Provide the [X, Y] coordinate of the cell's center where the given text is located.  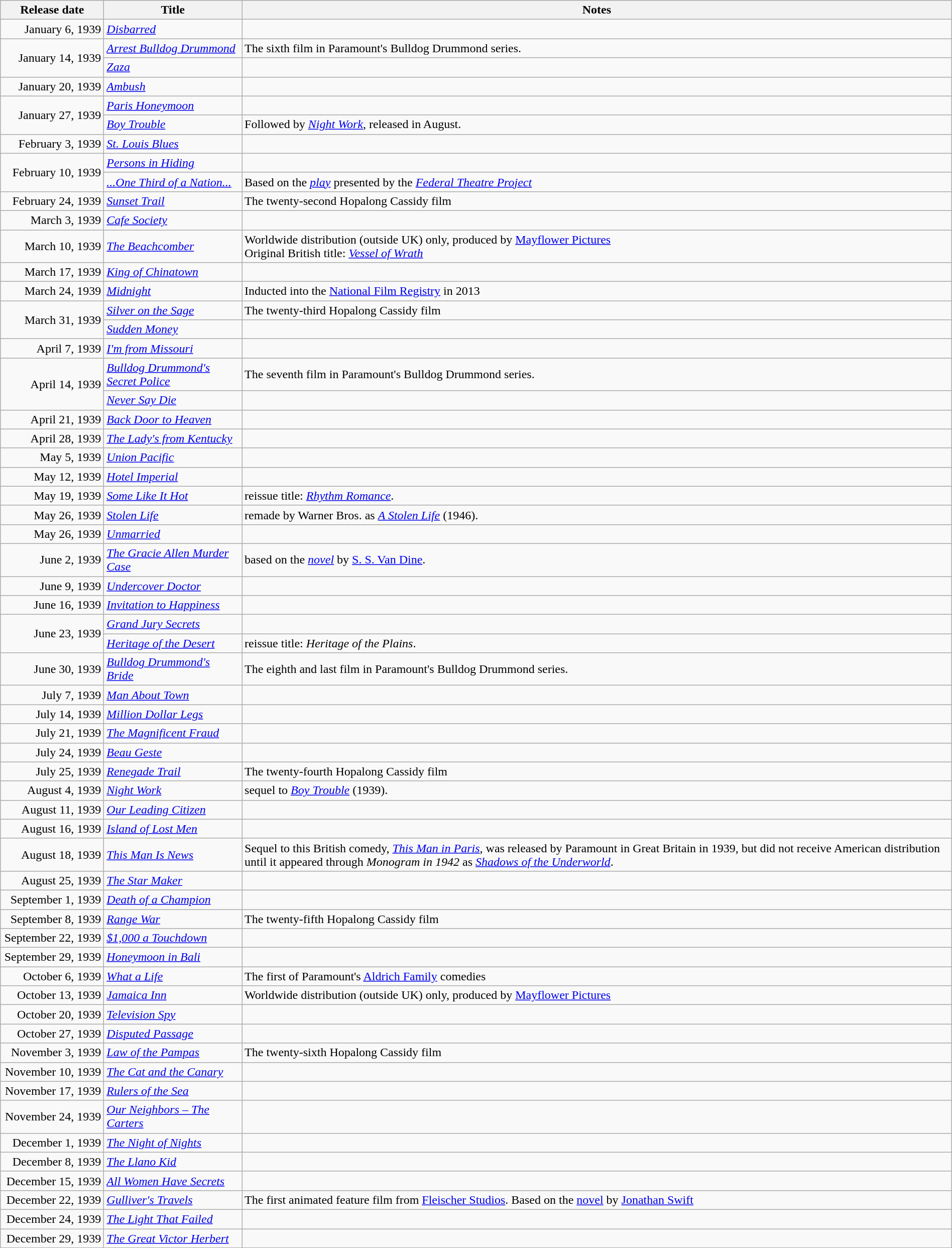
The Magnificent Fraud [173, 733]
Based on the play presented by the Federal Theatre Project [597, 182]
April 14, 1939 [52, 384]
September 29, 1939 [52, 957]
Cafe Society [173, 220]
June 30, 1939 [52, 669]
Union Pacific [173, 458]
February 3, 1939 [52, 144]
The Star Maker [173, 880]
The Night of Nights [173, 1143]
Law of the Pampas [173, 1053]
March 17, 1939 [52, 272]
September 22, 1939 [52, 938]
The first animated feature film from Fleischer Studios. Based on the novel by Jonathan Swift [597, 1200]
June 16, 1939 [52, 605]
September 1, 1939 [52, 899]
November 17, 1939 [52, 1091]
Silver on the Sage [173, 310]
July 14, 1939 [52, 714]
The twenty-fifth Hopalong Cassidy film [597, 919]
Stolen Life [173, 515]
Arrest Bulldog Drummond [173, 48]
August 25, 1939 [52, 880]
Our Leading Citizen [173, 810]
May 5, 1939 [52, 458]
Beau Geste [173, 752]
Death of a Champion [173, 899]
Renegade Trail [173, 771]
Rulers of the Sea [173, 1091]
Jamaica Inn [173, 995]
July 7, 1939 [52, 695]
The Light That Failed [173, 1219]
August 4, 1939 [52, 790]
...One Third of a Nation... [173, 182]
Notes [597, 10]
Release date [52, 10]
Hotel Imperial [173, 477]
December 29, 1939 [52, 1238]
June 23, 1939 [52, 634]
Million Dollar Legs [173, 714]
Unmarried [173, 534]
October 20, 1939 [52, 1014]
February 24, 1939 [52, 201]
Some Like It Hot [173, 496]
Undercover Doctor [173, 586]
March 24, 1939 [52, 291]
April 21, 1939 [52, 419]
based on the novel by S. S. Van Dine. [597, 559]
Honeymoon in Bali [173, 957]
I'm from Missouri [173, 349]
The Gracie Allen Murder Case [173, 559]
King of Chinatown [173, 272]
The twenty-fourth Hopalong Cassidy film [597, 771]
The Lady's from Kentucky [173, 438]
Bulldog Drummond's Secret Police [173, 375]
reissue title: Heritage of the Plains. [597, 643]
Television Spy [173, 1014]
Gulliver's Travels [173, 1200]
Never Say Die [173, 400]
July 24, 1939 [52, 752]
July 21, 1939 [52, 733]
January 14, 1939 [52, 58]
December 15, 1939 [52, 1181]
The twenty-sixth Hopalong Cassidy film [597, 1053]
Invitation to Happiness [173, 605]
Our Neighbors – The Carters [173, 1117]
Zaza [173, 67]
$1,000 a Touchdown [173, 938]
October 6, 1939 [52, 976]
Night Work [173, 790]
July 25, 1939 [52, 771]
December 8, 1939 [52, 1162]
Disputed Passage [173, 1034]
June 9, 1939 [52, 586]
This Man Is News [173, 855]
August 16, 1939 [52, 829]
Island of Lost Men [173, 829]
The first of Paramount's Aldrich Family comedies [597, 976]
Followed by Night Work, released in August. [597, 125]
May 19, 1939 [52, 496]
The eighth and last film in Paramount's Bulldog Drummond series. [597, 669]
Boy Trouble [173, 125]
May 12, 1939 [52, 477]
December 24, 1939 [52, 1219]
The twenty-third Hopalong Cassidy film [597, 310]
March 31, 1939 [52, 320]
November 24, 1939 [52, 1117]
January 20, 1939 [52, 86]
The Beachcomber [173, 246]
Persons in Hiding [173, 163]
December 1, 1939 [52, 1143]
Sudden Money [173, 329]
Heritage of the Desert [173, 643]
Sunset Trail [173, 201]
Bulldog Drummond's Bride [173, 669]
Ambush [173, 86]
October 13, 1939 [52, 995]
Inducted into the National Film Registry in 2013 [597, 291]
reissue title: Rhythm Romance. [597, 496]
Midnight [173, 291]
June 2, 1939 [52, 559]
sequel to Boy Trouble (1939). [597, 790]
Title [173, 10]
December 22, 1939 [52, 1200]
The sixth film in Paramount's Bulldog Drummond series. [597, 48]
Grand Jury Secrets [173, 624]
January 27, 1939 [52, 115]
November 3, 1939 [52, 1053]
remade by Warner Bros. as A Stolen Life (1946). [597, 515]
February 10, 1939 [52, 172]
April 7, 1939 [52, 349]
Man About Town [173, 695]
April 28, 1939 [52, 438]
November 10, 1939 [52, 1072]
Paris Honeymoon [173, 105]
The twenty-second Hopalong Cassidy film [597, 201]
September 8, 1939 [52, 919]
March 3, 1939 [52, 220]
October 27, 1939 [52, 1034]
The seventh film in Paramount's Bulldog Drummond series. [597, 375]
What a Life [173, 976]
Disbarred [173, 29]
March 10, 1939 [52, 246]
Worldwide distribution (outside UK) only, produced by Mayflower PicturesOriginal British title: Vessel of Wrath [597, 246]
Worldwide distribution (outside UK) only, produced by Mayflower Pictures [597, 995]
Range War [173, 919]
The Llano Kid [173, 1162]
St. Louis Blues [173, 144]
August 18, 1939 [52, 855]
Back Door to Heaven [173, 419]
August 11, 1939 [52, 810]
The Great Victor Herbert [173, 1238]
The Cat and the Canary [173, 1072]
All Women Have Secrets [173, 1181]
January 6, 1939 [52, 29]
